Scan for the cell matching the given text and deliver its [x, y] coordinate at center. 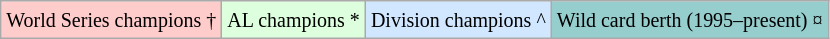
World Series champions † [112, 20]
AL champions * [294, 20]
Wild card berth (1995–present) ¤ [690, 20]
Division champions ^ [458, 20]
